Determine the (x, y) coordinate at the center of the cell enclosing the given text.  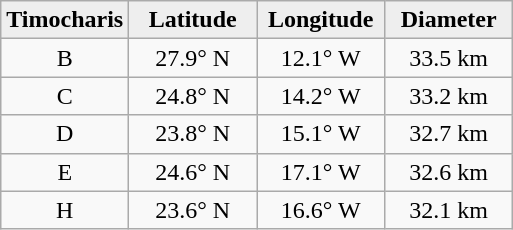
C (65, 96)
D (65, 134)
33.2 km (449, 96)
23.6° N (193, 210)
24.8° N (193, 96)
14.2° W (321, 96)
Longitude (321, 20)
E (65, 172)
33.5 km (449, 58)
Latitude (193, 20)
B (65, 58)
17.1° W (321, 172)
12.1° W (321, 58)
16.6° W (321, 210)
23.8° N (193, 134)
32.1 km (449, 210)
Timocharis (65, 20)
32.6 km (449, 172)
32.7 km (449, 134)
H (65, 210)
27.9° N (193, 58)
15.1° W (321, 134)
Diameter (449, 20)
24.6° N (193, 172)
